Extract the (X, Y) coordinate from the center of the cell holding the provided text.  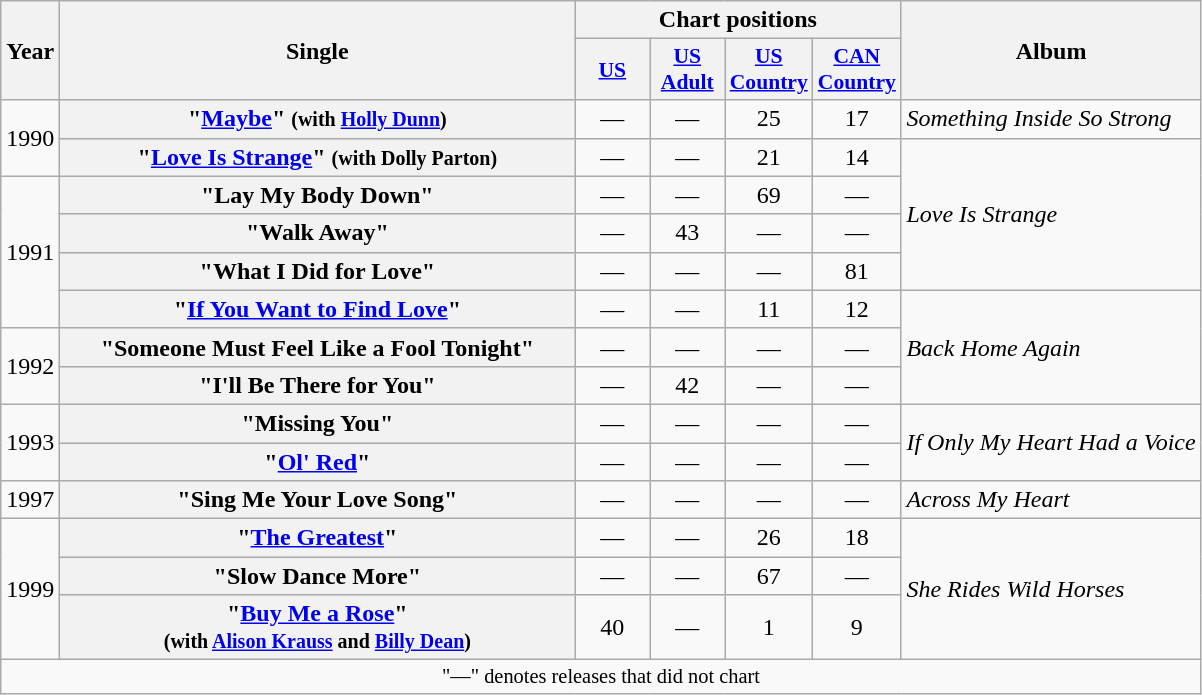
"Slow Dance More" (318, 576)
CAN Country (857, 70)
"Sing Me Your Love Song" (318, 500)
US Adult (688, 70)
"Maybe" (with Holly Dunn) (318, 119)
Across My Heart (1051, 500)
81 (857, 271)
"Love Is Strange" (with Dolly Parton) (318, 157)
US Country (769, 70)
"Ol' Red" (318, 461)
"Missing You" (318, 423)
1992 (30, 366)
1999 (30, 590)
14 (857, 157)
"—" denotes releases that did not chart (601, 677)
1993 (30, 442)
"If You Want to Find Love" (318, 309)
9 (857, 628)
43 (688, 233)
"Lay My Body Down" (318, 195)
Year (30, 50)
21 (769, 157)
If Only My Heart Had a Voice (1051, 442)
She Rides Wild Horses (1051, 590)
"Buy Me a Rose"(with Alison Krauss and Billy Dean) (318, 628)
17 (857, 119)
"I'll Be There for You" (318, 385)
"What I Did for Love" (318, 271)
"The Greatest" (318, 538)
18 (857, 538)
26 (769, 538)
11 (769, 309)
1 (769, 628)
69 (769, 195)
Chart positions (738, 20)
1997 (30, 500)
42 (688, 385)
Back Home Again (1051, 347)
Love Is Strange (1051, 214)
Album (1051, 50)
40 (612, 628)
25 (769, 119)
1991 (30, 252)
"Walk Away" (318, 233)
"Someone Must Feel Like a Fool Tonight" (318, 347)
12 (857, 309)
1990 (30, 138)
67 (769, 576)
US (612, 70)
Something Inside So Strong (1051, 119)
Single (318, 50)
